Detect which cell encompasses the target text, then output its (X, Y) center coordinate. 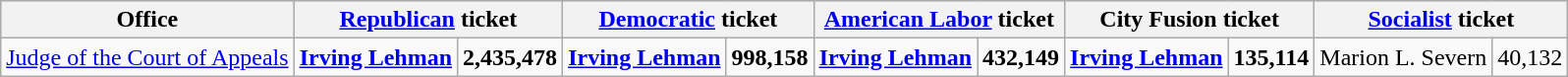
Socialist ticket (1441, 20)
432,149 (1022, 57)
135,114 (1271, 57)
40,132 (1531, 57)
Office (147, 20)
Democratic ticket (688, 20)
998,158 (770, 57)
American Labor ticket (939, 20)
Republican ticket (428, 20)
City Fusion ticket (1190, 20)
2,435,478 (511, 57)
Marion L. Severn (1403, 57)
Judge of the Court of Appeals (147, 57)
